Locate the cell with the specified text and output its [X, Y] center coordinate. 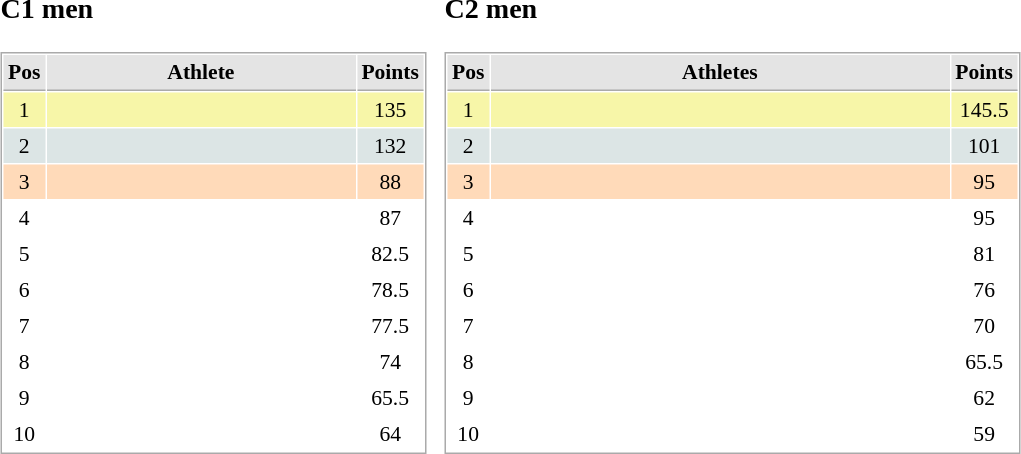
77.5 [390, 326]
Athlete [200, 74]
145.5 [984, 110]
132 [390, 146]
62 [984, 398]
74 [390, 362]
135 [390, 110]
88 [390, 182]
59 [984, 434]
76 [984, 290]
Athletes [720, 74]
78.5 [390, 290]
64 [390, 434]
101 [984, 146]
87 [390, 218]
81 [984, 254]
82.5 [390, 254]
70 [984, 326]
